Extract the (x, y) coordinate from the center of the cell holding the provided text.  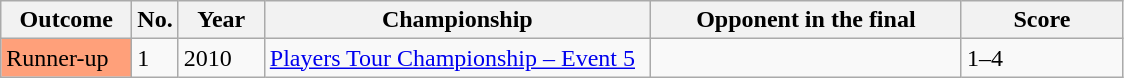
Score (1042, 20)
Year (221, 20)
No. (155, 20)
2010 (221, 58)
Championship (457, 20)
1 (155, 58)
Outcome (66, 20)
1–4 (1042, 58)
Players Tour Championship – Event 5 (457, 58)
Opponent in the final (806, 20)
Runner-up (66, 58)
